Locate the cell with the specified text and output its [x, y] center coordinate. 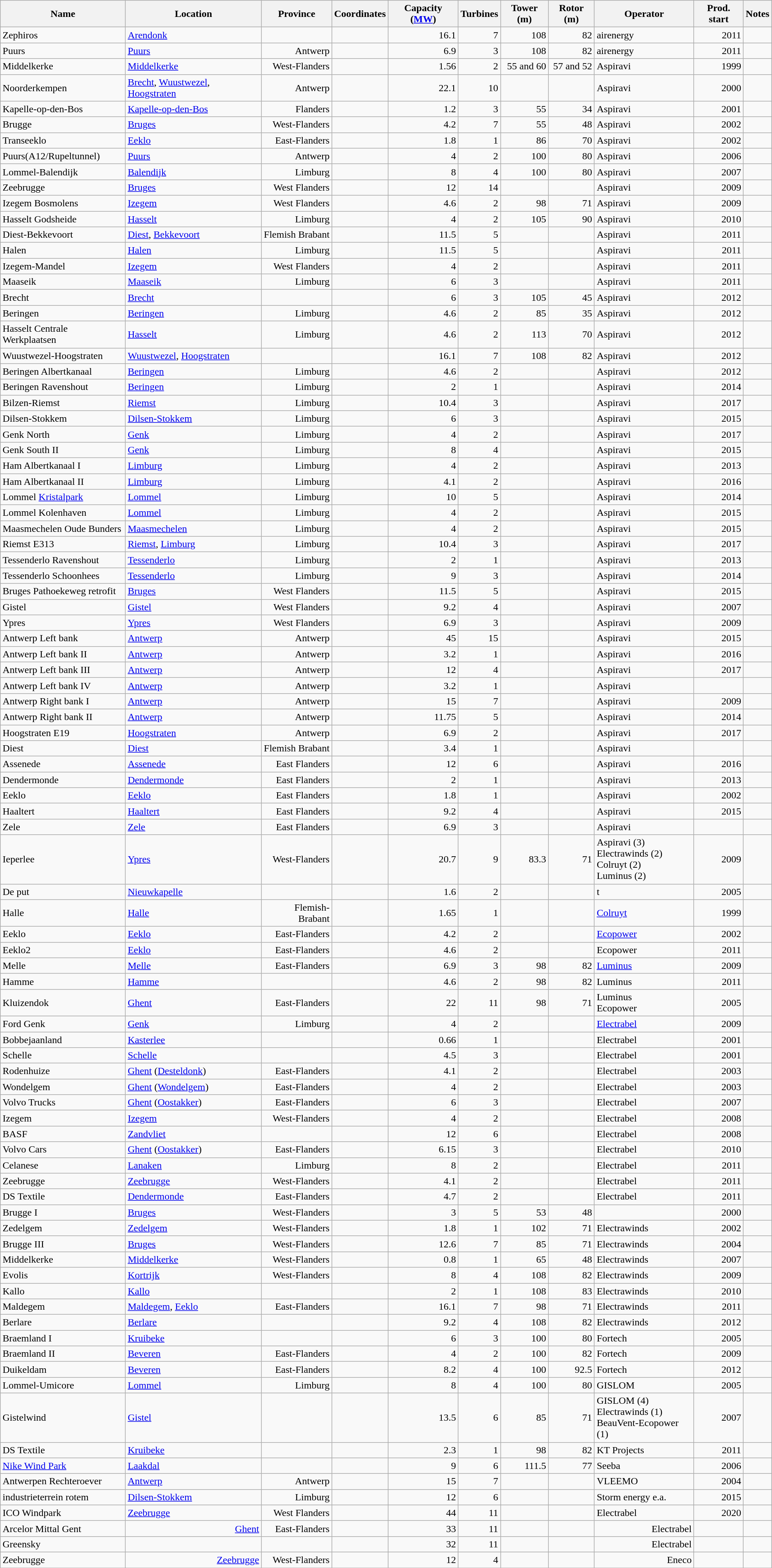
77 [572, 1466]
Antwerp Left bank III [63, 670]
KT Projects [644, 1450]
Riemst [193, 403]
VLEEMO [644, 1481]
53 [525, 1212]
Flanders [297, 109]
industrieterrein rotem [63, 1497]
Maasmechelen Oude Bunders [63, 529]
Riemst, Limburg [193, 544]
Gistelwind [63, 1418]
Izegem Bosmolens [63, 203]
Rotor (m) [572, 14]
Ham Albertkanaal II [63, 482]
Location [193, 14]
14 [479, 187]
55 and 60 [525, 66]
Arendonk [193, 35]
Kluizendok [63, 1003]
Ghent (Desteldonk) [193, 1071]
0.66 [423, 1039]
57 and 52 [572, 66]
Genk North [63, 434]
Greensky [63, 1544]
Evolis [63, 1275]
Kasterlee [193, 1039]
Izegem-Mandel [63, 266]
Lommel-Umicore [63, 1385]
Wondelgem [63, 1087]
83 [572, 1291]
Prod. start [719, 14]
83.3 [525, 859]
111.5 [525, 1466]
Beringen Ravenshout [63, 387]
Brecht, Wuustwezel, Hoogstraten [193, 87]
Volvo Trucks [63, 1103]
22.1 [423, 87]
Operator [644, 14]
Zephiros [63, 35]
Rodenhuize [63, 1071]
Bruges Pathoekeweg retrofit [63, 591]
4.5 [423, 1056]
Antwerpen Rechteroever [63, 1481]
22 [423, 1003]
102 [525, 1228]
Arcelor Mittal Gent [63, 1528]
Noorderkempen [63, 87]
Balendijk [193, 172]
Zandvliet [193, 1134]
Wuustwezel-Hoogstraten [63, 356]
Lanaken [193, 1165]
Kortrijk [193, 1275]
Colruyt [644, 913]
Diest, Bekkevoort [193, 235]
Bilzen-Riemst [63, 403]
1.65 [423, 913]
Brugge I [63, 1212]
Turbines [479, 14]
34 [572, 109]
Eeklo2 [63, 950]
Notes [758, 14]
11.75 [423, 717]
Genk South II [63, 450]
44 [423, 1513]
Antwerp Right bank I [63, 701]
Coordinates [360, 14]
Lommel-Balendijk [63, 172]
8.2 [423, 1370]
Antwerp Left bank IV [63, 685]
Hasselt Godsheide [63, 219]
Brugge [63, 125]
Riemst E313 [63, 544]
Ghent (Wondelgem) [193, 1087]
Lommel Kristalpark [63, 497]
Flemish-Brabant [297, 913]
32 [423, 1544]
GISLOM [644, 1385]
De put [63, 892]
113 [525, 334]
35 [572, 313]
Eneco [644, 1560]
Hoogstraten [193, 732]
12.6 [423, 1244]
1.56 [423, 66]
GISLOM (4)Electrawinds (1)BeauVent-Ecopower (1) [644, 1418]
Hasselt Centrale Werkplaatsen [63, 334]
Hoogstraten E19 [63, 732]
Diest-Bekkevoort [63, 235]
Tessenderlo Ravenshout [63, 560]
90 [572, 219]
LuminusEcopower [644, 1003]
Name [63, 14]
86 [525, 140]
Capacity (MW) [423, 14]
2020 [719, 1513]
Brugge III [63, 1244]
Maldegem, Eeklo [193, 1307]
Maldegem [63, 1307]
4.7 [423, 1197]
Storm energy e.a. [644, 1497]
20.7 [423, 859]
33 [423, 1528]
Lommel Kolenhaven [63, 513]
Puurs(A12/Rupeltunnel) [63, 156]
Province [297, 14]
92.5 [572, 1370]
Celanese [63, 1165]
0.8 [423, 1259]
Ham Albertkanaal I [63, 465]
1.2 [423, 109]
Volvo Cars [63, 1150]
Antwerp Right bank II [63, 717]
Antwerp Left bank [63, 638]
Aspiravi (3)Electrawinds (2)Colruyt (2)Luminus (2) [644, 859]
ICO Windpark [63, 1513]
Seeba [644, 1466]
1.6 [423, 892]
BASF [63, 1134]
65 [525, 1259]
13.5 [423, 1418]
Maasmechelen [193, 529]
Beringen Albertkanaal [63, 371]
Braemland I [63, 1338]
Tower (m) [525, 14]
Bobbejaanland [63, 1039]
Laakdal [193, 1466]
Antwerp Left bank II [63, 654]
Braemland II [63, 1354]
3.4 [423, 749]
2.3 [423, 1450]
Wuustwezel, Hoogstraten [193, 356]
6.15 [423, 1150]
t [644, 892]
Duikeldam [63, 1370]
Transeeklo [63, 140]
Nieuwkapelle [193, 892]
Ieperlee [63, 859]
Tessenderlo Schoonhees [63, 576]
Nike Wind Park [63, 1466]
Ford Genk [63, 1024]
